Find where the given text appears and provide that cell's center as [x, y] coordinate. 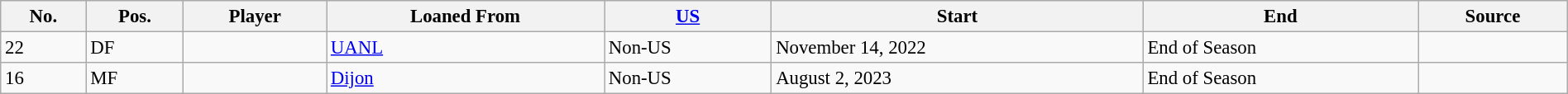
US [687, 16]
No. [43, 16]
November 14, 2022 [958, 48]
End [1280, 16]
August 2, 2023 [958, 78]
Player [255, 16]
Start [958, 16]
22 [43, 48]
MF [135, 78]
Pos. [135, 16]
Dijon [466, 78]
Source [1494, 16]
UANL [466, 48]
DF [135, 48]
16 [43, 78]
Loaned From [466, 16]
